Output the (x, y) coordinate of the center of the cell containing the given text.  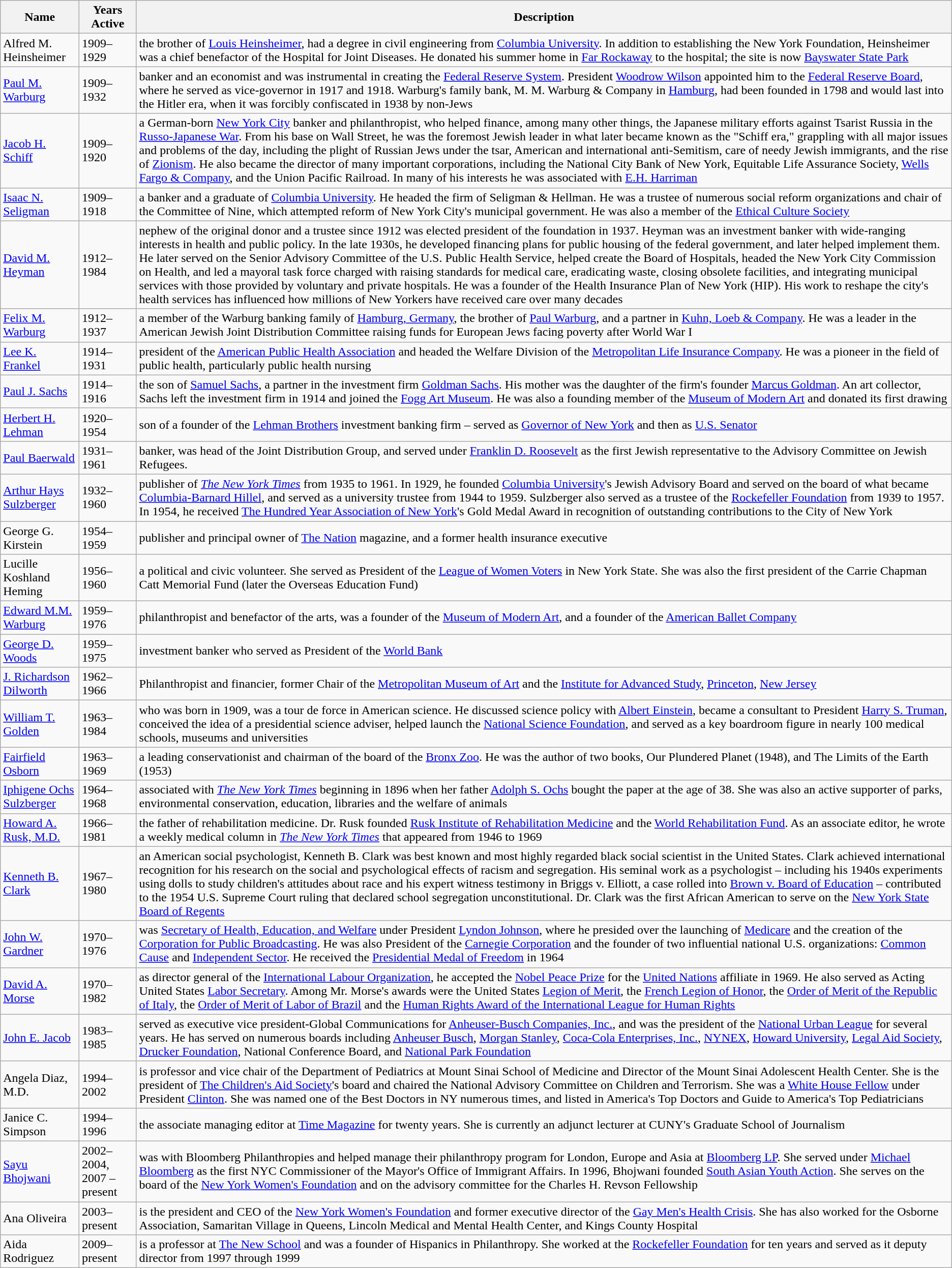
1954–1959 (108, 537)
1963–1969 (108, 764)
1909–1932 (108, 90)
son of a founder of the Lehman Brothers investment banking firm – served as Governor of New York and then as U.S. Senator (544, 424)
Howard A. Rusk, M.D. (40, 830)
Aida Rodriguez (40, 1251)
Isaac N. Seligman (40, 204)
1967–1980 (108, 883)
the associate managing editor at Time Magazine for twenty years. She is currently an adjunct lecturer at CUNY's Graduate School of Journalism (544, 1124)
John E. Jacob (40, 1038)
Kenneth B. Clark (40, 883)
1956–1960 (108, 578)
1959–1976 (108, 617)
1994–1996 (108, 1124)
J. Richardson Dilworth (40, 684)
Iphigene Ochs Sulzberger (40, 797)
investment banker who served as President of the World Bank (544, 651)
1909–1920 (108, 151)
1970–1982 (108, 991)
1966–1981 (108, 830)
1931–1961 (108, 458)
Lucille Koshland Heming (40, 578)
Arthur Hays Sulzberger (40, 497)
1909–1918 (108, 204)
1914–1916 (108, 392)
1964–1968 (108, 797)
1983–1985 (108, 1038)
Philanthropist and financier, former Chair of the Metropolitan Museum of Art and the Institute for Advanced Study, Princeton, New Jersey (544, 684)
1912–1937 (108, 326)
John W. Gardner (40, 944)
Herbert H. Lehman (40, 424)
1959–1975 (108, 651)
1914–1931 (108, 358)
George D. Woods (40, 651)
publisher and principal owner of The Nation magazine, and a former health insurance executive (544, 537)
2002–2004, 2007 – present (108, 1171)
Years Active (108, 17)
Edward M.M. Warburg (40, 617)
1962–1966 (108, 684)
Paul M. Warburg (40, 90)
William T. Golden (40, 724)
Name (40, 17)
philanthropist and benefactor of the arts, was a founder of the Museum of Modern Art, and a founder of the American Ballet Company (544, 617)
Lee K. Frankel (40, 358)
1994–2002 (108, 1084)
Paul J. Sachs (40, 392)
1909–1929 (108, 50)
Sayu Bhojwani (40, 1171)
1963–1984 (108, 724)
Ana Oliveira (40, 1218)
1932–1960 (108, 497)
1970–1976 (108, 944)
Description (544, 17)
Alfred M. Heinsheimer (40, 50)
Fairfield Osborn (40, 764)
Felix M. Warburg (40, 326)
2009–present (108, 1251)
Janice C. Simpson (40, 1124)
David M. Heyman (40, 264)
1920–1954 (108, 424)
Paul Baerwald (40, 458)
1912–1984 (108, 264)
2003–present (108, 1218)
Angela Diaz, M.D. (40, 1084)
George G. Kirstein (40, 537)
David A. Morse (40, 991)
Jacob H. Schiff (40, 151)
